Extract the (X, Y) coordinate from the center of the cell holding the provided text.  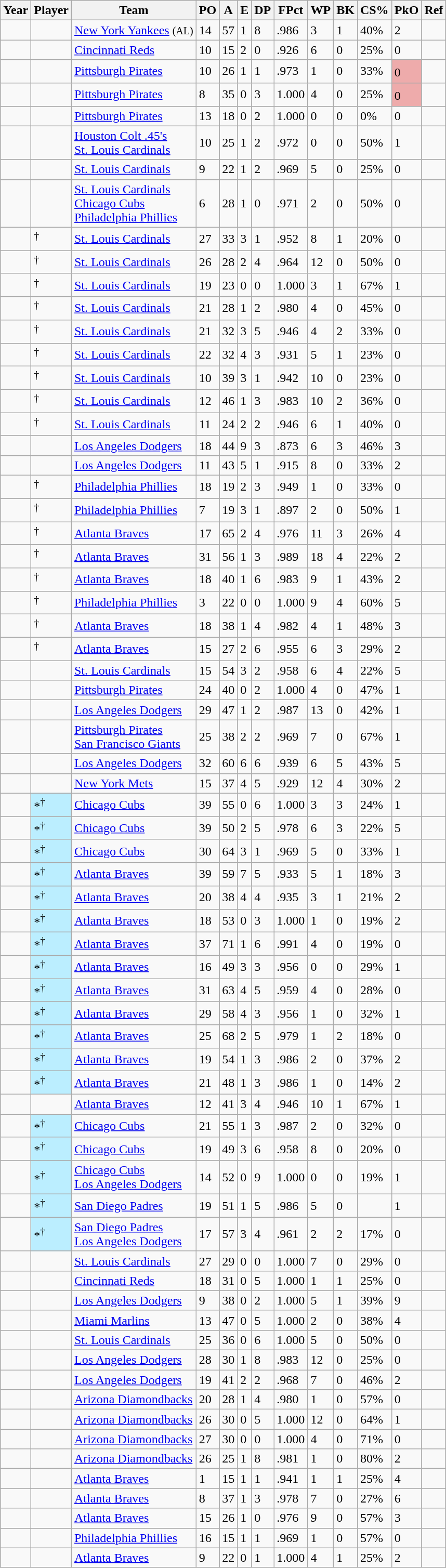
46 (229, 401)
.926 (291, 50)
.942 (291, 378)
.952 (291, 239)
PO (207, 10)
21% (374, 897)
33 (229, 239)
64% (374, 1419)
44 (229, 445)
56 (229, 556)
36% (374, 401)
Year (16, 10)
63 (229, 991)
24% (374, 805)
Pittsburgh PiratesSan Francisco Giants (134, 737)
28% (374, 991)
60% (374, 603)
71 (229, 944)
San Diego PadresLos Angeles Dodgers (134, 1234)
FPct (291, 10)
39% (374, 1300)
.915 (291, 465)
30% (374, 783)
.972 (291, 142)
.935 (291, 897)
Player (51, 10)
.961 (291, 1234)
San Diego Padres (134, 1206)
43 (229, 465)
New York Mets (134, 783)
Chicago CubsLos Angeles Dodgers (134, 1178)
42% (374, 710)
Miami Marlins (134, 1320)
.968 (291, 1380)
Team (134, 10)
.973 (291, 72)
.933 (291, 874)
47% (374, 690)
DP (263, 10)
17% (374, 1234)
E (244, 10)
.941 (291, 1479)
A (229, 10)
35 (229, 95)
CS% (374, 10)
.939 (291, 763)
80% (374, 1459)
.873 (291, 445)
.981 (291, 1459)
23 (229, 285)
48 (229, 1083)
48% (374, 626)
45% (374, 309)
58 (229, 1013)
14% (374, 1083)
.949 (291, 486)
New York Yankees (AL) (134, 30)
65 (229, 533)
.964 (291, 262)
71% (374, 1439)
68 (229, 1036)
.979 (291, 1036)
51 (229, 1206)
27% (374, 1498)
53 (229, 921)
50 (229, 828)
.959 (291, 991)
52 (229, 1178)
60 (229, 763)
Houston Colt .45'sSt. Louis Cardinals (134, 142)
St. Louis CardinalsChicago CubsPhiladelphia Phillies (134, 203)
38% (374, 1320)
Ref (434, 10)
BK (346, 10)
0% (374, 116)
.897 (291, 510)
.955 (291, 649)
.989 (291, 556)
37% (374, 1059)
WP (321, 10)
64 (229, 851)
.929 (291, 783)
.991 (291, 944)
36 (229, 1340)
.971 (291, 203)
PkO (406, 10)
59 (229, 874)
26% (374, 533)
.931 (291, 354)
.982 (291, 626)
